Scan for the cell matching the given text and deliver its (X, Y) coordinate at center. 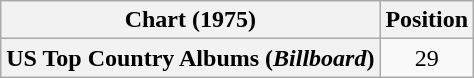
29 (427, 58)
Chart (1975) (190, 20)
Position (427, 20)
US Top Country Albums (Billboard) (190, 58)
